Determine the [X, Y] coordinate at the center of the cell enclosing the given text.  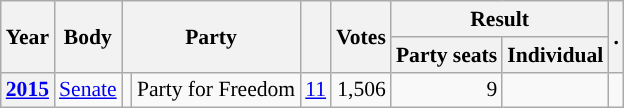
Senate [88, 90]
Result [500, 19]
1,506 [361, 90]
Votes [361, 36]
Party seats [446, 55]
9 [446, 90]
. [616, 36]
11 [316, 90]
2015 [28, 90]
Party [212, 36]
Body [88, 36]
Party for Freedom [216, 90]
Year [28, 36]
Individual [555, 55]
